Extract the [X, Y] coordinate from the center of the cell holding the provided text.  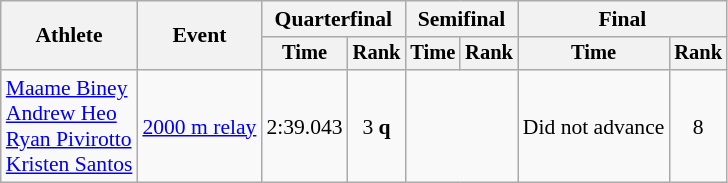
8 [698, 126]
2000 m relay [199, 126]
3 q [377, 126]
Event [199, 36]
Did not advance [594, 126]
Athlete [70, 36]
2:39.043 [304, 126]
Final [622, 19]
Maame BineyAndrew HeoRyan PivirottoKristen Santos [70, 126]
Semifinal [461, 19]
Quarterfinal [333, 19]
